Locate the cell with the specified text and output its (X, Y) center coordinate. 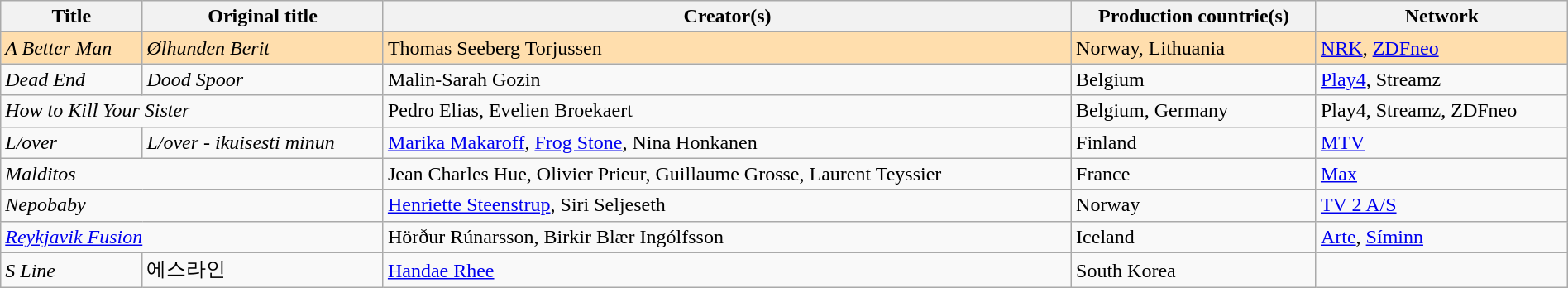
Malditos (192, 174)
Iceland (1194, 237)
Production countrie(s) (1194, 17)
Hörður Rúnarsson, Birkir Blær Ingólfsson (727, 237)
South Korea (1194, 270)
TV 2 A/S (1441, 205)
Network (1441, 17)
Reykjavik Fusion (192, 237)
A Better Man (71, 48)
How to Kill Your Sister (192, 111)
France (1194, 174)
NRK, ZDFneo (1441, 48)
Dead End (71, 79)
Pedro Elias, Evelien Broekaert (727, 111)
Ølhunden Berit (263, 48)
L/over - ikuisesti minun (263, 142)
S Line (71, 270)
Thomas Seeberg Torjussen (727, 48)
Title (71, 17)
Belgium (1194, 79)
MTV (1441, 142)
Dood Spoor (263, 79)
Nepobaby (192, 205)
Norway, Lithuania (1194, 48)
Norway (1194, 205)
Belgium, Germany (1194, 111)
Play4, Streamz (1441, 79)
Finland (1194, 142)
Jean Charles Hue, Olivier Prieur, Guillaume Grosse, Laurent Teyssier (727, 174)
L/over (71, 142)
Creator(s) (727, 17)
Henriette Steenstrup, Siri Seljeseth (727, 205)
Handae Rhee (727, 270)
Marika Makaroff, Frog Stone, Nina Honkanen (727, 142)
Max (1441, 174)
Original title (263, 17)
Malin-Sarah Gozin (727, 79)
Arte, Síminn (1441, 237)
에스라인 (263, 270)
Play4, Streamz, ZDFneo (1441, 111)
